Pinpoint the cell where the given text exists, returning its [X, Y] midpoint coordinate. 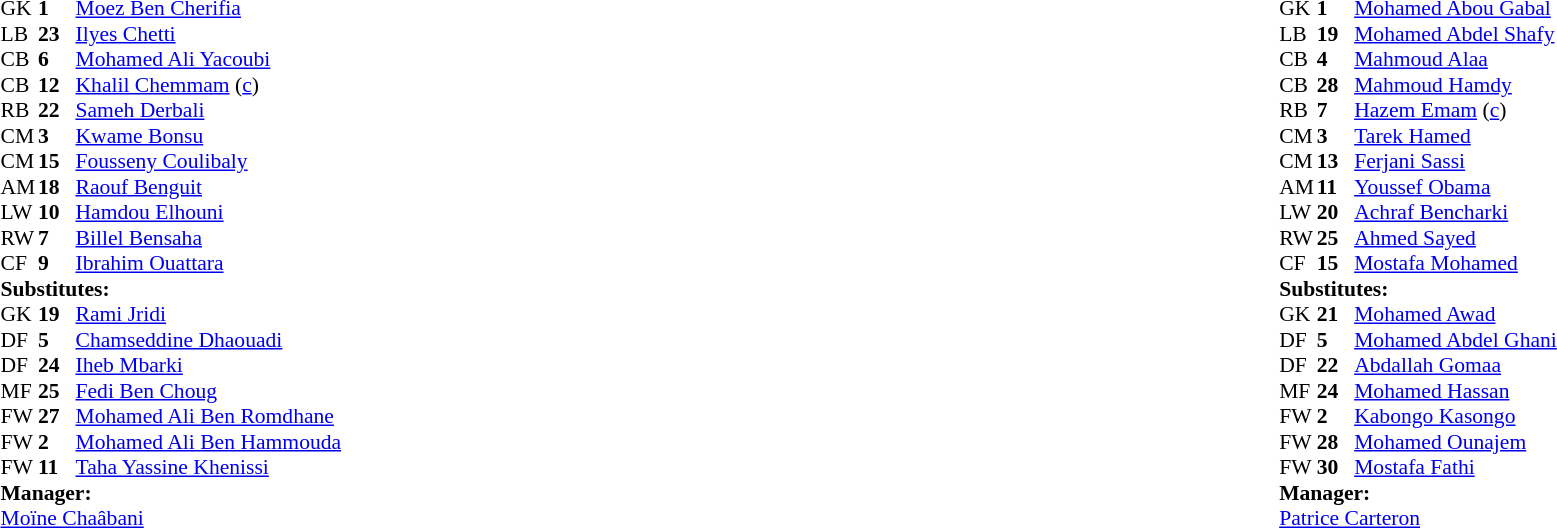
Mostafa Mohamed [1456, 263]
Kabongo Kasongo [1456, 417]
23 [57, 34]
Mohamed Ounajem [1456, 442]
Hamdou Elhouni [209, 213]
13 [1336, 161]
Mostafa Fathi [1456, 467]
Sameh Derbali [209, 111]
Abdallah Gomaa [1456, 365]
18 [57, 187]
Raouf Benguit [209, 187]
21 [1336, 315]
6 [57, 59]
Mohamed Hassan [1456, 391]
Mahmoud Alaa [1456, 59]
Khalil Chemmam (c) [209, 85]
Ferjani Sassi [1456, 161]
Tarek Hamed [1456, 136]
30 [1336, 467]
Billel Bensaha [209, 238]
27 [57, 417]
Fedi Ben Choug [209, 391]
12 [57, 85]
9 [57, 263]
Taha Yassine Khenissi [209, 467]
Mahmoud Hamdy [1456, 85]
Hazem Emam (c) [1456, 111]
Mohamed Awad [1456, 315]
Ahmed Sayed [1456, 238]
Fousseny Coulibaly [209, 161]
4 [1336, 59]
Mohamed Abdel Ghani [1456, 340]
10 [57, 213]
Youssef Obama [1456, 187]
Ilyes Chetti [209, 34]
Achraf Bencharki [1456, 213]
Ibrahim Ouattara [209, 263]
Mohamed Ali Yacoubi [209, 59]
Iheb Mbarki [209, 365]
Mohamed Ali Ben Hammouda [209, 442]
Chamseddine Dhaouadi [209, 340]
Kwame Bonsu [209, 136]
20 [1336, 213]
Rami Jridi [209, 315]
Mohamed Ali Ben Romdhane [209, 417]
Mohamed Abdel Shafy [1456, 34]
